Scan for the cell matching the given text and deliver its [X, Y] coordinate at center. 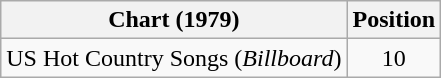
Position [394, 20]
Chart (1979) [174, 20]
10 [394, 58]
US Hot Country Songs (Billboard) [174, 58]
